Output the [x, y] coordinate of the center of the cell containing the given text.  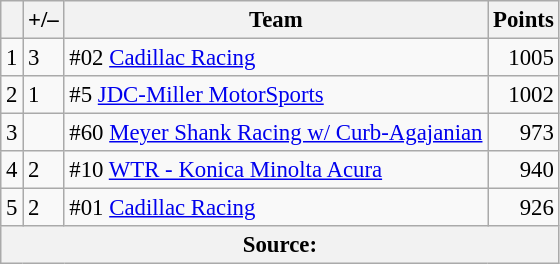
4 [12, 170]
#02 Cadillac Racing [276, 58]
926 [524, 208]
940 [524, 170]
#5 JDC-Miller MotorSports [276, 95]
+/– [44, 20]
#60 Meyer Shank Racing w/ Curb-Agajanian [276, 133]
5 [12, 208]
Team [276, 20]
Source: [280, 245]
#01 Cadillac Racing [276, 208]
Points [524, 20]
1002 [524, 95]
973 [524, 133]
#10 WTR - Konica Minolta Acura [276, 170]
1005 [524, 58]
